Detect which cell encompasses the target text, then output its (X, Y) center coordinate. 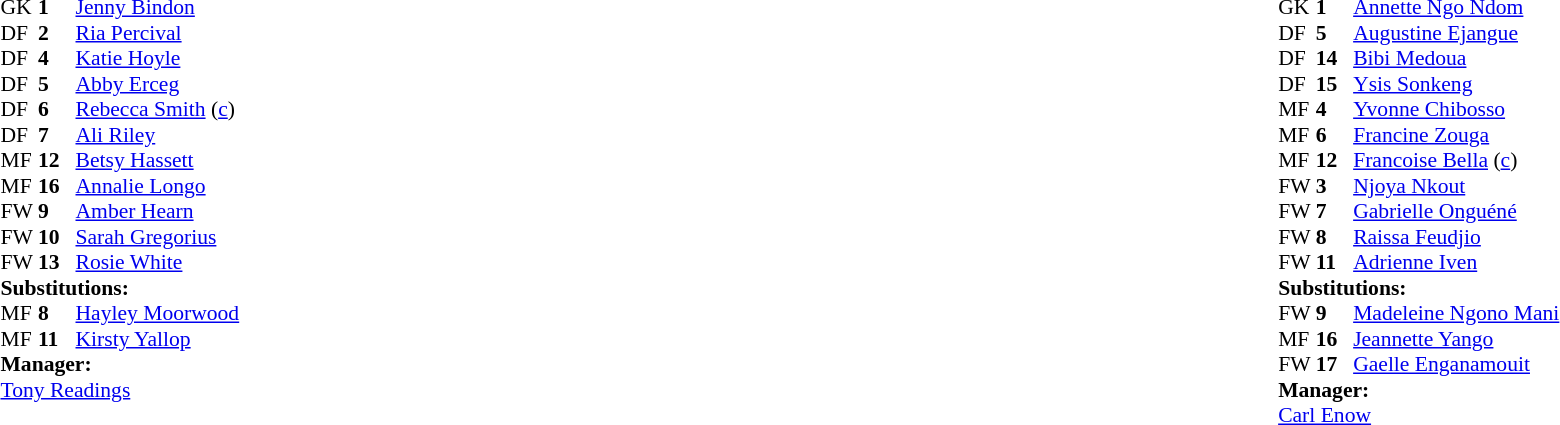
Augustine Ejangue (1456, 33)
Rosie White (158, 263)
Francine Zouga (1456, 135)
Njoya Nkout (1456, 186)
Madeleine Ngono Mani (1456, 313)
Rebecca Smith (c) (158, 109)
Adrienne Iven (1456, 263)
Ria Percival (158, 33)
Jeannette Yango (1456, 339)
Bibi Medoua (1456, 59)
Tony Readings (120, 390)
10 (57, 237)
Yvonne Chibosso (1456, 109)
Sarah Gregorius (158, 237)
Abby Erceg (158, 84)
17 (1335, 365)
Francoise Bella (c) (1456, 161)
Betsy Hassett (158, 161)
Gabrielle Onguéné (1456, 211)
Raissa Feudjio (1456, 237)
14 (1335, 59)
15 (1335, 84)
13 (57, 263)
Gaelle Enganamouit (1456, 365)
Ali Riley (158, 135)
Katie Hoyle (158, 59)
3 (1335, 186)
2 (57, 33)
Hayley Moorwood (158, 313)
Ysis Sonkeng (1456, 84)
Amber Hearn (158, 211)
Kirsty Yallop (158, 339)
Annalie Longo (158, 186)
